Determine the (X, Y) coordinate at the center of the cell enclosing the given text.  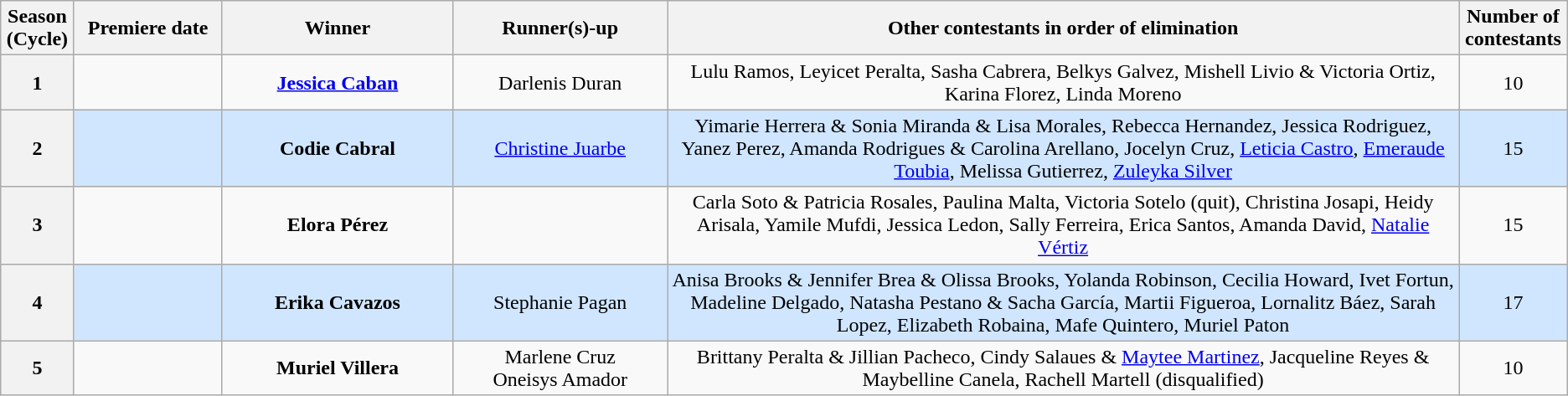
Darlenis Duran (560, 82)
Lulu Ramos, Leyicet Peralta, Sasha Cabrera, Belkys Galvez, Mishell Livio & Victoria Ortiz, Karina Florez, Linda Moreno (1064, 82)
Christine Juarbe (560, 148)
Premiere date (147, 28)
Stephanie Pagan (560, 302)
5 (37, 368)
Brittany Peralta & Jillian Pacheco, Cindy Salaues & Maytee Martinez, Jacqueline Reyes & Maybelline Canela, Rachell Martell (disqualified) (1064, 368)
Other contestants in order of elimination (1064, 28)
Season (Cycle) (37, 28)
1 (37, 82)
3 (37, 225)
Number of contestants (1514, 28)
Elora Pérez (338, 225)
Marlene Cruz Oneisys Amador (560, 368)
Muriel Villera (338, 368)
Codie Cabral (338, 148)
Runner(s)-up (560, 28)
Jessica Caban (338, 82)
2 (37, 148)
Erika Cavazos (338, 302)
4 (37, 302)
Winner (338, 28)
17 (1514, 302)
